Output the (x, y) coordinate of the center of the cell containing the given text.  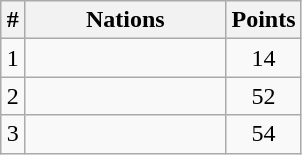
1 (13, 58)
54 (264, 134)
14 (264, 58)
# (13, 20)
Nations (126, 20)
2 (13, 96)
3 (13, 134)
52 (264, 96)
Points (264, 20)
